Search for the cell housing the specified text and yield its (X, Y) center coordinate. 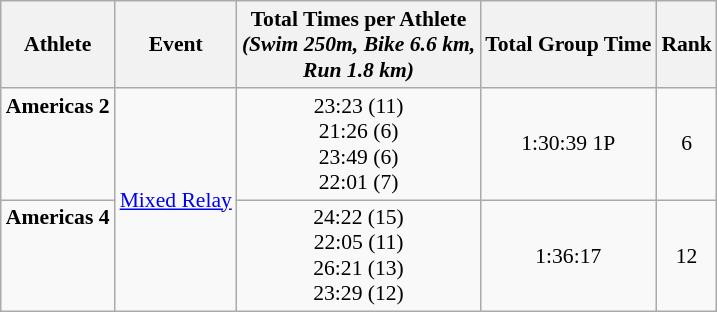
24:22 (15)22:05 (11)26:21 (13)23:29 (12) (358, 256)
Total Times per Athlete (Swim 250m, Bike 6.6 km, Run 1.8 km) (358, 44)
12 (686, 256)
Americas 4 (58, 256)
1:30:39 1P (568, 144)
Rank (686, 44)
6 (686, 144)
Mixed Relay (176, 200)
Total Group Time (568, 44)
Americas 2 (58, 144)
1:36:17 (568, 256)
Event (176, 44)
Athlete (58, 44)
23:23 (11)21:26 (6)23:49 (6)22:01 (7) (358, 144)
